Locate the cell with the specified text and output its [X, Y] center coordinate. 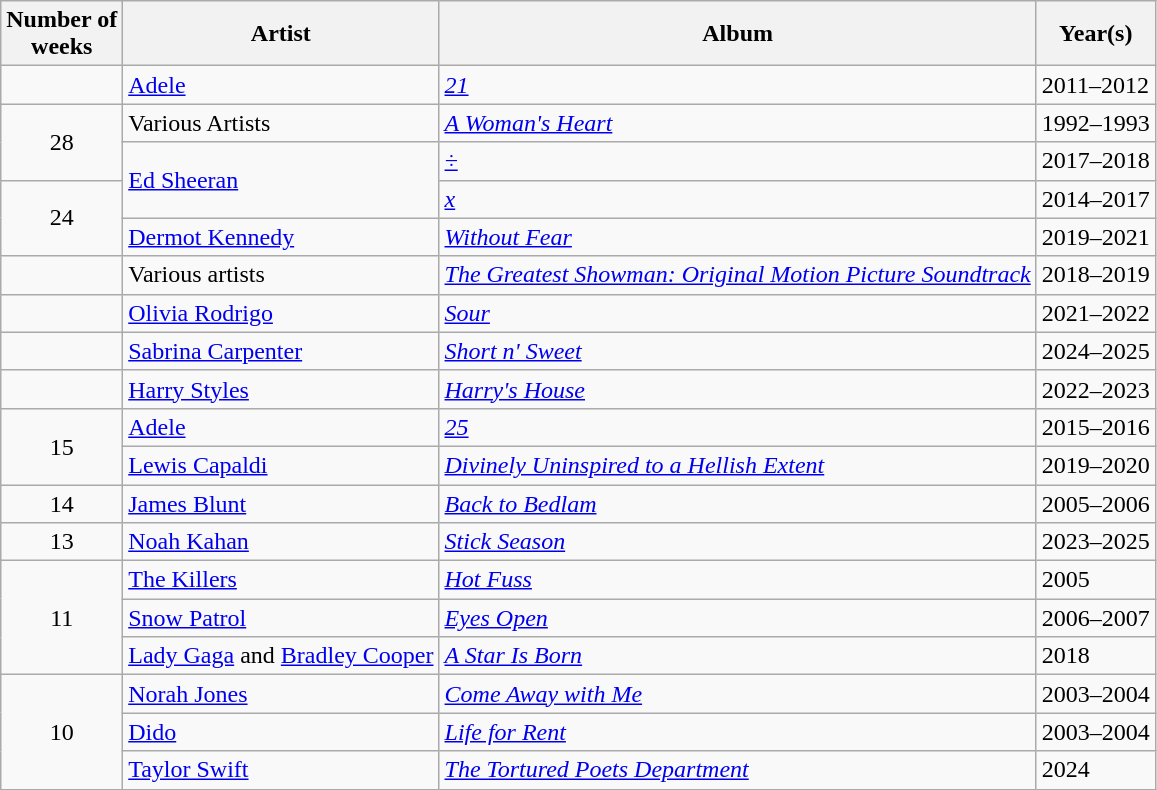
Lady Gaga and Bradley Cooper [281, 656]
2017–2018 [1096, 161]
1992–1993 [1096, 123]
A Woman's Heart [738, 123]
The Killers [281, 580]
The Tortured Poets Department [738, 770]
Harry's House [738, 389]
Back to Bedlam [738, 503]
24 [62, 218]
15 [62, 446]
2005 [1096, 580]
2023–2025 [1096, 542]
Dido [281, 732]
Divinely Uninspired to a Hellish Extent [738, 465]
2024 [1096, 770]
÷ [738, 161]
2011–2012 [1096, 85]
25 [738, 427]
Norah Jones [281, 694]
2014–2017 [1096, 199]
Ed Sheeran [281, 180]
Olivia Rodrigo [281, 313]
2015–2016 [1096, 427]
Artist [281, 34]
2019–2020 [1096, 465]
Harry Styles [281, 389]
2018–2019 [1096, 275]
2024–2025 [1096, 351]
Dermot Kennedy [281, 237]
A Star Is Born [738, 656]
Taylor Swift [281, 770]
Year(s) [1096, 34]
21 [738, 85]
The Greatest Showman: Original Motion Picture Soundtrack [738, 275]
13 [62, 542]
2005–2006 [1096, 503]
2021–2022 [1096, 313]
Life for Rent [738, 732]
11 [62, 618]
Hot Fuss [738, 580]
Snow Patrol [281, 618]
2022–2023 [1096, 389]
Lewis Capaldi [281, 465]
James Blunt [281, 503]
Short n' Sweet [738, 351]
10 [62, 732]
Stick Season [738, 542]
Number of weeks [62, 34]
Without Fear [738, 237]
2019–2021 [1096, 237]
Come Away with Me [738, 694]
Album [738, 34]
Sour [738, 313]
Various Artists [281, 123]
2006–2007 [1096, 618]
x [738, 199]
Eyes Open [738, 618]
Noah Kahan [281, 542]
14 [62, 503]
28 [62, 142]
Sabrina Carpenter [281, 351]
Various artists [281, 275]
2018 [1096, 656]
